Determine the (x, y) coordinate at the center of the cell enclosing the given text.  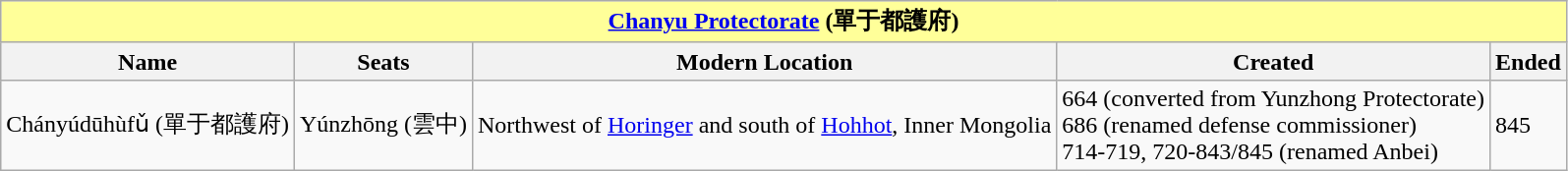
Ended (1529, 61)
Chanyu Protectorate (單于都護府) (784, 22)
Name (147, 61)
664 (converted from Yunzhong Protectorate)686 (renamed defense commissioner)714-719, 720-843/845 (renamed Anbei) (1274, 125)
Yúnzhōng (雲中) (383, 125)
Modern Location (764, 61)
845 (1529, 125)
Seats (383, 61)
Chányúdūhùfǔ (單于都護府) (147, 125)
Created (1274, 61)
Northwest of Horinger and south of Hohhot, Inner Mongolia (764, 125)
